Detect which cell encompasses the target text, then output its [x, y] center coordinate. 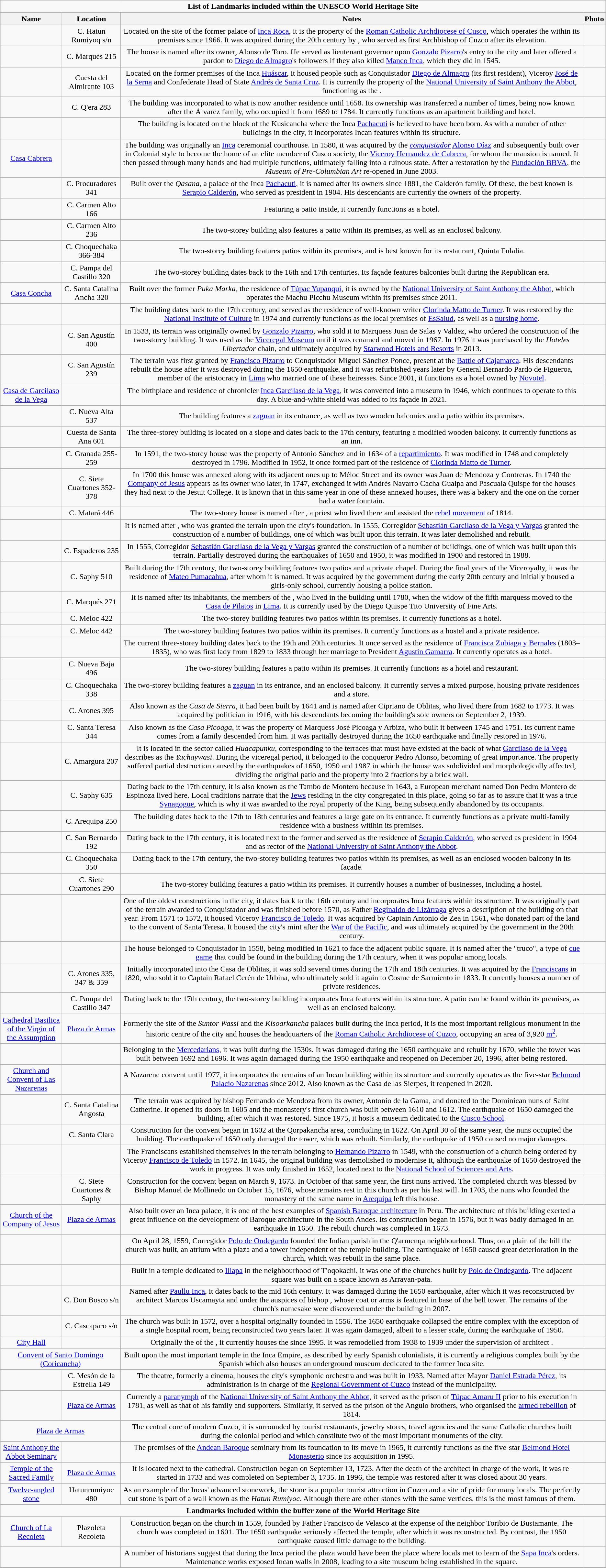
Originally the of the , it currently houses the since 1995. It was remodelled from 1938 to 1939 under the supervision of architect . [352, 1342]
C. Marqués 271 [91, 602]
The two-storey building features a patio within its premises. It currently houses a number of businesses, including a hostel. [352, 884]
C. Mesón de la Estrella 149 [91, 1380]
C. Saphy 635 [91, 795]
C. Amargura 207 [91, 762]
Plazoleta Recoleta [91, 1532]
C. Hatun Rumiyoq s/n [91, 36]
Location [91, 19]
C. Saphy 510 [91, 576]
The two-storey building features a patio within its premises. It currently functions as a hotel and restaurant. [352, 668]
C. Siete Cuartones 352-378 [91, 488]
The two-storey building features patios within its premises, and is best known for its restaurant, Quinta Eulalia. [352, 251]
Casa de Garcilaso de la Vega [31, 395]
C. Choquechaka 366-384 [91, 251]
Notes [352, 19]
C. Siete Cuartones & Saphy [91, 1190]
C. Arequipa 250 [91, 821]
Cuesta del Almirante 103 [91, 82]
C. Choquechaka 338 [91, 690]
The two-storey building also features a patio within its premises, as well as an enclosed balcony. [352, 230]
C. San Agustín 239 [91, 369]
Casa Concha [31, 293]
Church of La Recoleta [31, 1532]
C. Carmen Alto 166 [91, 209]
C. Don Bosco s/n [91, 1300]
C. San Agustín 400 [91, 340]
C. Procuradores 341 [91, 188]
Twelve-angled stone [31, 1494]
C. Santa Clara [91, 1135]
Name [31, 19]
C. Arones 395 [91, 710]
C. Nueva Baja 496 [91, 668]
C. Santa Teresa 344 [91, 732]
Church of the Company of Jesus [31, 1220]
C. Cascaparo s/n [91, 1326]
The two-storey building dates back to the 16th and 17th centuries. Its façade features balconies built during the Republican era. [352, 272]
C. Carmen Alto 236 [91, 230]
C. Pampa del Castillo 347 [91, 1003]
C. Pampa del Castillo 320 [91, 272]
C. Siete Cuartones 290 [91, 884]
C. Marqués 215 [91, 56]
City Hall [31, 1342]
C. Matará 446 [91, 513]
C. San Bernardo 192 [91, 842]
Convent of Santo Domingo (Coricancha) [61, 1359]
C. Santa Catalina Ancha 320 [91, 293]
Cathedral Basilica of the Virgin of the Assumption [31, 1029]
The two-storey building features two patios within its premises. It currently functions as a hostel and a private residence. [352, 630]
C. Choquechaka 350 [91, 863]
Temple of the Sacred Family [31, 1473]
C. Espaderos 235 [91, 551]
Photo [594, 19]
Landmarks included within the buffer zone of the World Heritage Site [303, 1511]
Church and Convent of Las Nazarenas [31, 1080]
Casa Cabrera [31, 158]
C. Santa Catalina Angosta [91, 1109]
C. Granada 255-259 [91, 458]
Cuesta de Santa Ana 601 [91, 437]
List of Landmarks included within the UNESCO World Heritage Site [303, 6]
Featuring a patio inside, it currently functions as a hotel. [352, 209]
C. Q'era 283 [91, 107]
C. Arones 335, 347 & 359 [91, 978]
Hatunrumiyoc 480 [91, 1494]
The building features a zaguan in its entrance, as well as two wooden balconies and a patio within its premises. [352, 416]
C. Meloc 422 [91, 618]
Saint Anthony the Abbot Seminary [31, 1452]
The two-storey building features two patios within its premises. It currently functions as a hotel. [352, 618]
C. Meloc 442 [91, 630]
The two-storey house is named after , a priest who lived there and assisted the rebel movement of 1814. [352, 513]
C. Nueva Alta 537 [91, 416]
